From the cell containing the given text, extract its center point as [X, Y] coordinate. 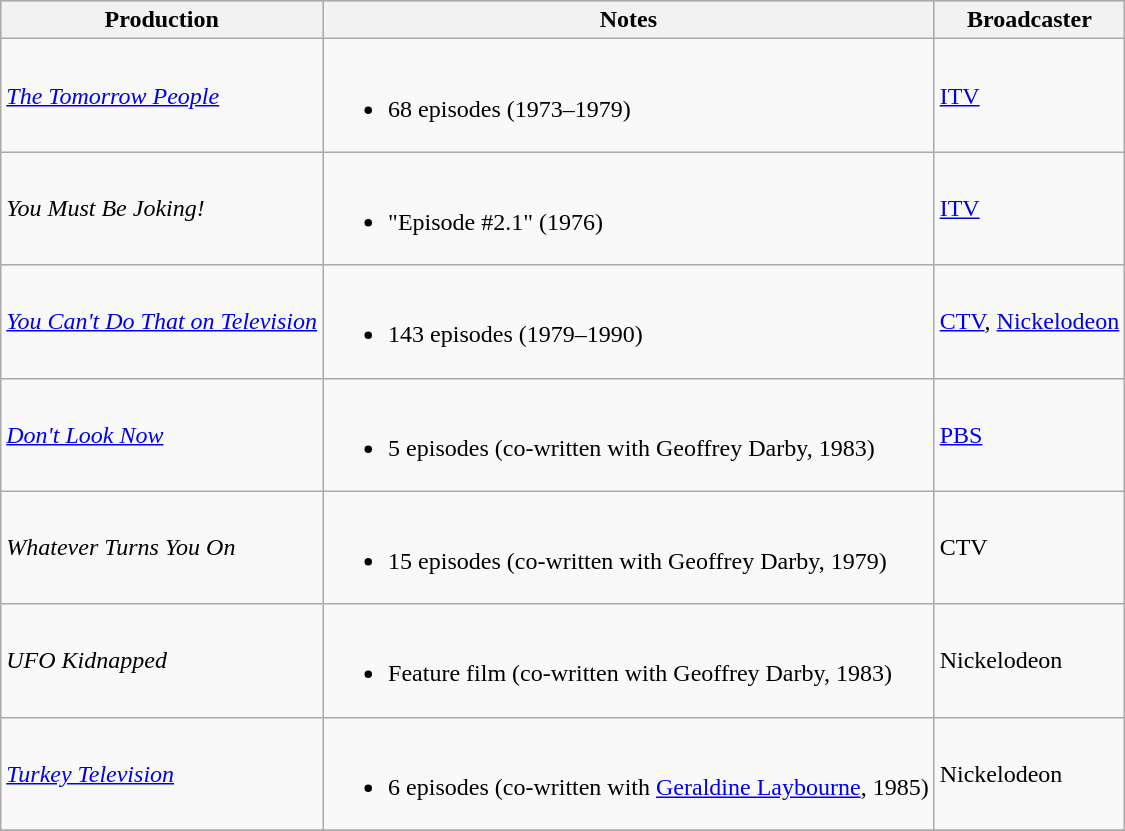
Whatever Turns You On [162, 548]
15 episodes (co-written with Geoffrey Darby, 1979) [629, 548]
Turkey Television [162, 774]
CTV, Nickelodeon [1030, 322]
5 episodes (co-written with Geoffrey Darby, 1983) [629, 434]
PBS [1030, 434]
6 episodes (co-written with Geraldine Laybourne, 1985) [629, 774]
UFO Kidnapped [162, 660]
Broadcaster [1030, 20]
You Must Be Joking! [162, 208]
"Episode #2.1" (1976) [629, 208]
You Can't Do That on Television [162, 322]
The Tomorrow People [162, 96]
Don't Look Now [162, 434]
Production [162, 20]
Feature film (co-written with Geoffrey Darby, 1983) [629, 660]
68 episodes (1973–1979) [629, 96]
143 episodes (1979–1990) [629, 322]
Notes [629, 20]
CTV [1030, 548]
